Determine the (X, Y) coordinate at the center of the cell enclosing the given text.  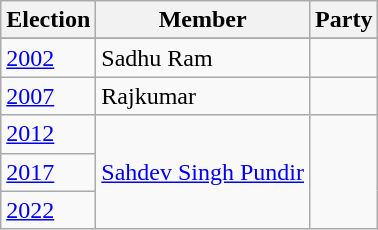
2007 (48, 96)
Member (203, 20)
2017 (48, 172)
Sahdev Singh Pundir (203, 172)
Sadhu Ram (203, 58)
2012 (48, 134)
2022 (48, 210)
Rajkumar (203, 96)
Election (48, 20)
2002 (48, 58)
Party (344, 20)
